Scan for the cell matching the given text and deliver its [x, y] coordinate at center. 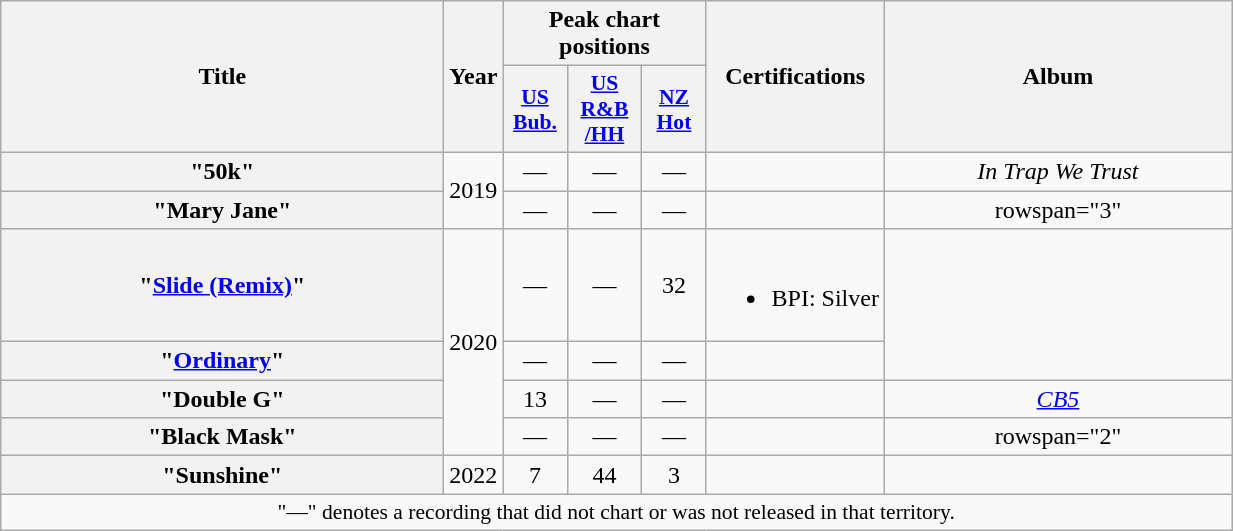
Album [1058, 77]
USBub. [535, 110]
Certifications [795, 77]
NZHot [674, 110]
32 [674, 286]
"Double G" [222, 399]
2019 [474, 190]
"Slide (Remix)" [222, 286]
2020 [474, 342]
USR&B/HH [604, 110]
13 [535, 399]
In Trap We Trust [1058, 171]
BPI: Silver [795, 286]
3 [674, 475]
"Sunshine" [222, 475]
44 [604, 475]
Peak chart positions [604, 34]
Title [222, 77]
2022 [474, 475]
rowspan="2" [1058, 437]
CB5 [1058, 399]
"—" denotes a recording that did not chart or was not released in that territory. [616, 512]
rowspan="3" [1058, 209]
Year [474, 77]
"Ordinary" [222, 361]
"Mary Jane" [222, 209]
"Black Mask" [222, 437]
7 [535, 475]
"50k" [222, 171]
